Identify which cell holds the provided text, then report its [x, y] central coordinate. 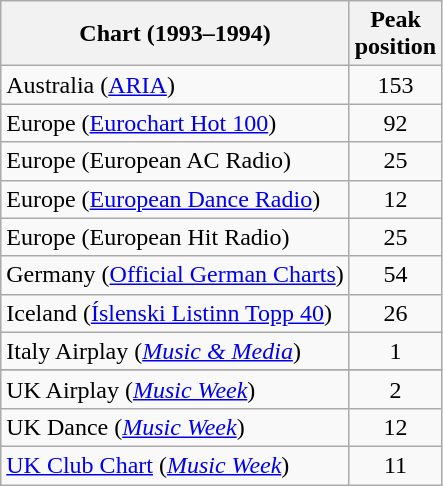
26 [395, 313]
11 [395, 465]
Chart (1993–1994) [175, 34]
54 [395, 275]
UK Dance (Music Week) [175, 427]
Australia (ARIA) [175, 85]
Europe (Eurochart Hot 100) [175, 123]
Italy Airplay (Music & Media) [175, 351]
UK Club Chart (Music Week) [175, 465]
1 [395, 351]
2 [395, 389]
Germany (Official German Charts) [175, 275]
Europe (European AC Radio) [175, 161]
153 [395, 85]
Europe (European Hit Radio) [175, 237]
Europe (European Dance Radio) [175, 199]
92 [395, 123]
Iceland (Íslenski Listinn Topp 40) [175, 313]
Peakposition [395, 34]
UK Airplay (Music Week) [175, 389]
